From the cell containing the given text, extract its center point as (x, y) coordinate. 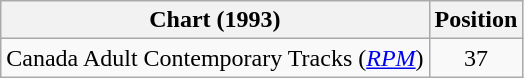
Position (476, 20)
Canada Adult Contemporary Tracks (RPM) (215, 58)
Chart (1993) (215, 20)
37 (476, 58)
